Return the [x, y] coordinate for the center point of the cell that contains the specified text.  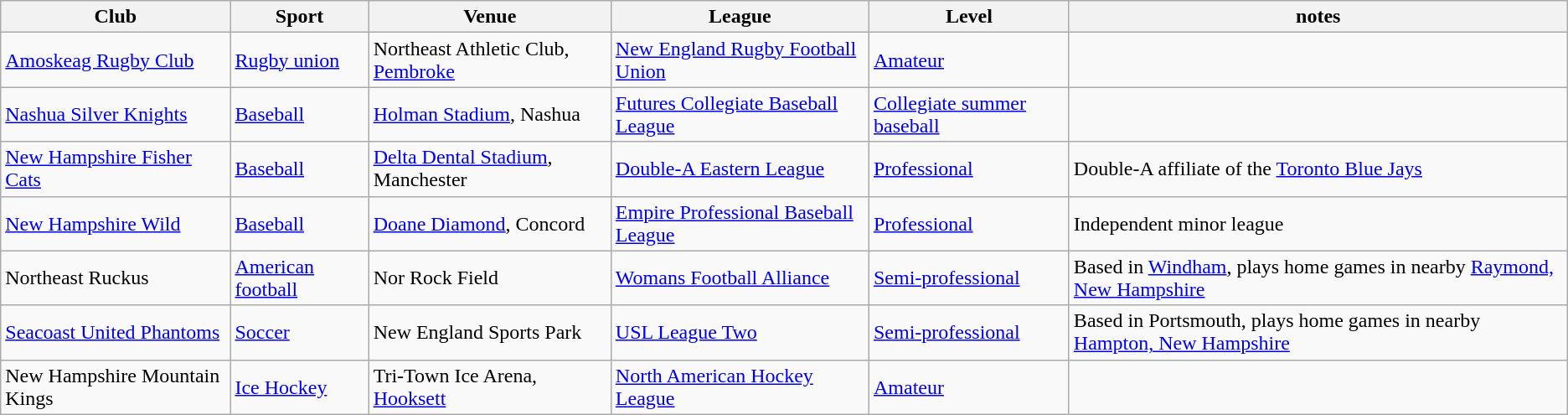
Double-A Eastern League [740, 169]
Ice Hockey [300, 387]
Rugby union [300, 60]
Venue [489, 17]
Level [968, 17]
notes [1318, 17]
Doane Diamond, Concord [489, 223]
League [740, 17]
Seacoast United Phantoms [116, 332]
Northeast Ruckus [116, 278]
Collegiate summer baseball [968, 114]
Amoskeag Rugby Club [116, 60]
New England Sports Park [489, 332]
Futures Collegiate Baseball League [740, 114]
Delta Dental Stadium, Manchester [489, 169]
American football [300, 278]
New Hampshire Wild [116, 223]
North American Hockey League [740, 387]
New Hampshire Mountain Kings [116, 387]
Nor Rock Field [489, 278]
Based in Windham, plays home games in nearby Raymond, New Hampshire [1318, 278]
USL League Two [740, 332]
Womans Football Alliance [740, 278]
Sport [300, 17]
Northeast Athletic Club, Pembroke [489, 60]
Based in Portsmouth, plays home games in nearby Hampton, New Hampshire [1318, 332]
Independent minor league [1318, 223]
Holman Stadium, Nashua [489, 114]
New England Rugby Football Union [740, 60]
Club [116, 17]
Empire Professional Baseball League [740, 223]
Nashua Silver Knights [116, 114]
Soccer [300, 332]
Double-A affiliate of the Toronto Blue Jays [1318, 169]
Tri-Town Ice Arena, Hooksett [489, 387]
New Hampshire Fisher Cats [116, 169]
